Determine the (X, Y) coordinate at the center of the cell enclosing the given text.  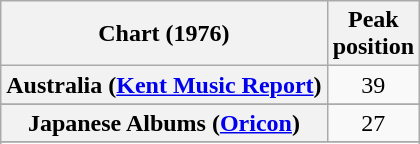
39 (373, 85)
Australia (Kent Music Report) (164, 85)
Chart (1976) (164, 34)
Japanese Albums (Oricon) (164, 123)
27 (373, 123)
Peakposition (373, 34)
